From the cell containing the given text, extract its center point as [X, Y] coordinate. 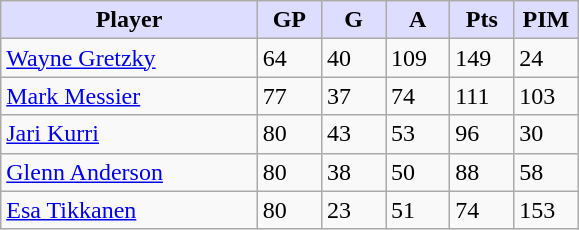
153 [546, 210]
Jari Kurri [130, 134]
64 [289, 58]
23 [353, 210]
77 [289, 96]
30 [546, 134]
G [353, 20]
103 [546, 96]
96 [482, 134]
51 [418, 210]
88 [482, 172]
Wayne Gretzky [130, 58]
53 [418, 134]
Mark Messier [130, 96]
38 [353, 172]
149 [482, 58]
Esa Tikkanen [130, 210]
43 [353, 134]
PIM [546, 20]
A [418, 20]
111 [482, 96]
50 [418, 172]
37 [353, 96]
Pts [482, 20]
GP [289, 20]
40 [353, 58]
24 [546, 58]
Player [130, 20]
Glenn Anderson [130, 172]
58 [546, 172]
109 [418, 58]
